Detect which cell encompasses the target text, then output its (X, Y) center coordinate. 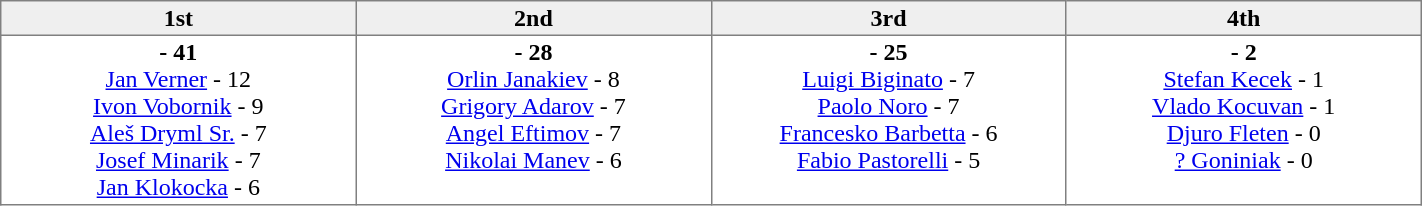
2nd (534, 18)
3rd (888, 18)
- 28Orlin Janakiev - 8Grigory Adarov - 7Angel Eftimov - 7Nikolai Manev - 6 (534, 120)
4th (1244, 18)
- 41Jan Verner - 12Ivon Vobornik - 9Aleš Dryml Sr. - 7Josef Minarik - 7Jan Klokocka - 6 (178, 120)
1st (178, 18)
- 2Stefan Kecek - 1Vlado Kocuvan - 1Djuro Fleten - 0? Goniniak - 0 (1244, 120)
- 25Luigi Biginato - 7Paolo Noro - 7Francesko Barbetta - 6Fabio Pastorelli - 5 (888, 120)
